Search for the cell housing the specified text and yield its [x, y] center coordinate. 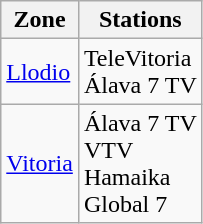
Álava 7 TVVTVHamaikaGlobal 7 [140, 164]
Llodio [40, 72]
Vitoria [40, 164]
Stations [140, 20]
Zone [40, 20]
TeleVitoriaÁlava 7 TV [140, 72]
